Return the [X, Y] coordinate for the center point of the cell that contains the specified text.  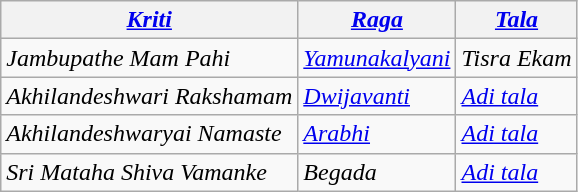
Arabhi [377, 134]
Jambupathe Mam Pahi [150, 58]
Akhilandeshwari Rakshamam [150, 96]
Tisra Ekam [516, 58]
Akhilandeshwaryai Namaste [150, 134]
Sri Mataha Shiva Vamanke [150, 172]
Yamunakalyani [377, 58]
Begada [377, 172]
Dwijavanti [377, 96]
Kriti [150, 20]
Raga [377, 20]
Tala [516, 20]
